Identify which cell holds the provided text, then report its (X, Y) central coordinate. 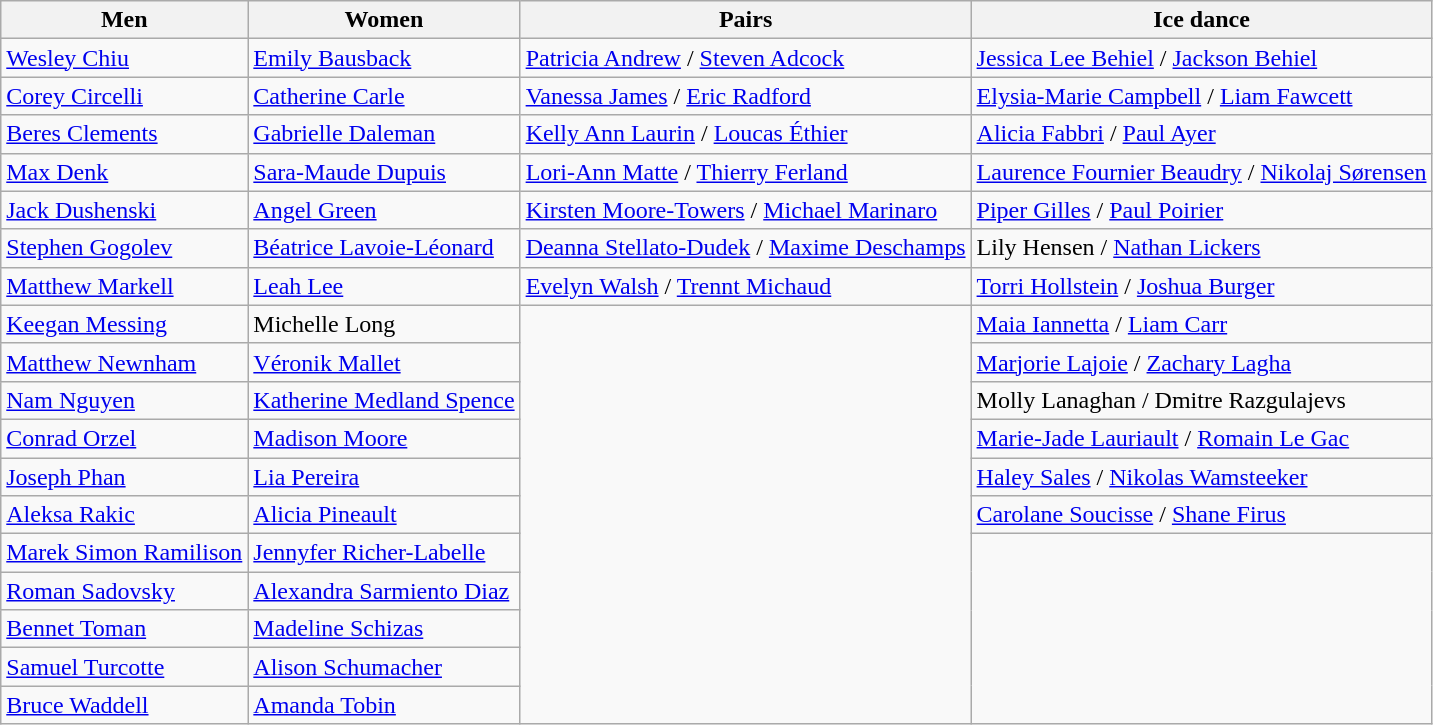
Jennyfer Richer-Labelle (384, 553)
Haley Sales / Nikolas Wamsteeker (1202, 477)
Piper Gilles / Paul Poirier (1202, 210)
Véronik Mallet (384, 362)
Marek Simon Ramilison (124, 553)
Max Denk (124, 172)
Women (384, 20)
Madison Moore (384, 438)
Pairs (746, 20)
Keegan Messing (124, 324)
Torri Hollstein / Joshua Burger (1202, 286)
Wesley Chiu (124, 58)
Aleksa Rakic (124, 515)
Alicia Fabbri / Paul Ayer (1202, 134)
Kirsten Moore-Towers / Michael Marinaro (746, 210)
Madeline Schizas (384, 629)
Lily Hensen / Nathan Lickers (1202, 248)
Nam Nguyen (124, 400)
Marjorie Lajoie / Zachary Lagha (1202, 362)
Elysia-Marie Campbell / Liam Fawcett (1202, 96)
Alexandra Sarmiento Diaz (384, 591)
Conrad Orzel (124, 438)
Corey Circelli (124, 96)
Gabrielle Daleman (384, 134)
Deanna Stellato-Dudek / Maxime Deschamps (746, 248)
Alison Schumacher (384, 667)
Amanda Tobin (384, 705)
Beres Clements (124, 134)
Lori-Ann Matte / Thierry Ferland (746, 172)
Jack Dushenski (124, 210)
Men (124, 20)
Michelle Long (384, 324)
Marie-Jade Lauriault / Romain Le Gac (1202, 438)
Emily Bausback (384, 58)
Evelyn Walsh / Trennt Michaud (746, 286)
Samuel Turcotte (124, 667)
Patricia Andrew / Steven Adcock (746, 58)
Laurence Fournier Beaudry / Nikolaj Sørensen (1202, 172)
Stephen Gogolev (124, 248)
Bennet Toman (124, 629)
Matthew Newnham (124, 362)
Kelly Ann Laurin / Loucas Éthier (746, 134)
Sara-Maude Dupuis (384, 172)
Matthew Markell (124, 286)
Catherine Carle (384, 96)
Carolane Soucisse / Shane Firus (1202, 515)
Joseph Phan (124, 477)
Lia Pereira (384, 477)
Vanessa James / Eric Radford (746, 96)
Ice dance (1202, 20)
Leah Lee (384, 286)
Béatrice Lavoie-Léonard (384, 248)
Bruce Waddell (124, 705)
Alicia Pineault (384, 515)
Jessica Lee Behiel / Jackson Behiel (1202, 58)
Molly Lanaghan / Dmitre Razgulajevs (1202, 400)
Katherine Medland Spence (384, 400)
Maia Iannetta / Liam Carr (1202, 324)
Roman Sadovsky (124, 591)
Angel Green (384, 210)
